Return (x, y) of the center of cell containing provided text 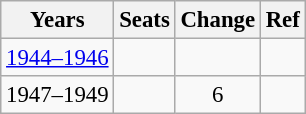
6 (218, 95)
Ref (282, 20)
Change (218, 20)
1944–1946 (58, 58)
1947–1949 (58, 95)
Seats (144, 20)
Years (58, 20)
